Return [x, y] of the center of cell containing provided text 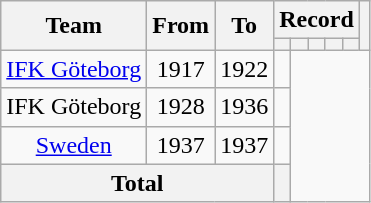
1928 [181, 107]
Record [317, 20]
Sweden [74, 145]
Total [138, 183]
1922 [244, 69]
1936 [244, 107]
Team [74, 26]
From [181, 26]
1917 [181, 69]
To [244, 26]
